Pinpoint the cell where the given text exists, returning its [x, y] midpoint coordinate. 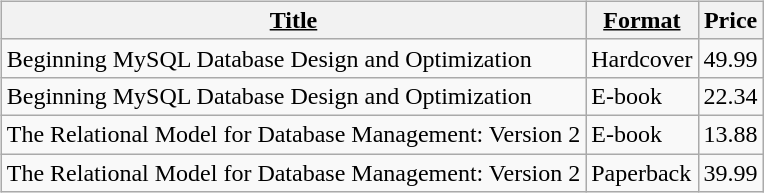
49.99 [730, 58]
13.88 [730, 134]
Paperback [642, 173]
Price [730, 20]
Format [642, 20]
Title [293, 20]
Hardcover [642, 58]
39.99 [730, 173]
22.34 [730, 96]
